Scan for the cell matching the given text and deliver its [x, y] coordinate at center. 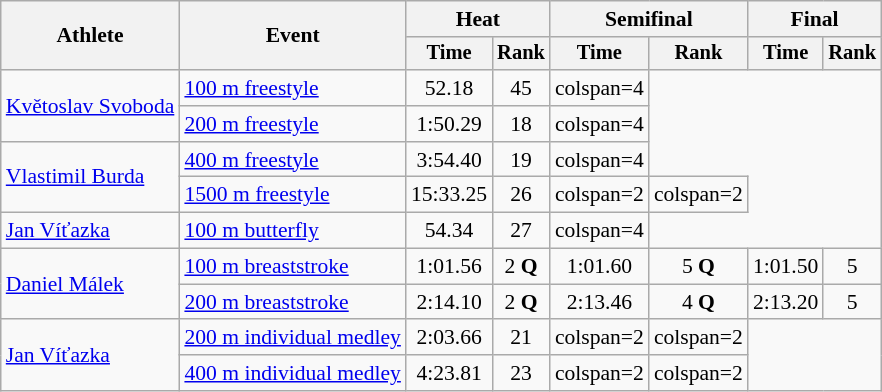
2:14.10 [449, 302]
27 [521, 231]
4 Q [698, 302]
21 [521, 338]
400 m individual medley [292, 373]
1500 m freestyle [292, 195]
15:33.25 [449, 195]
200 m breaststroke [292, 302]
100 m breaststroke [292, 267]
1:01.60 [600, 267]
Květoslav Svoboda [90, 106]
1:50.29 [449, 124]
Daniel Málek [90, 284]
18 [521, 124]
3:54.40 [449, 160]
Event [292, 36]
200 m freestyle [292, 124]
100 m freestyle [292, 88]
Final [814, 19]
5 Q [698, 267]
Semifinal [649, 19]
2:13.46 [600, 302]
19 [521, 160]
52.18 [449, 88]
1:01.50 [786, 267]
200 m individual medley [292, 338]
2:03.66 [449, 338]
400 m freestyle [292, 160]
2:13.20 [786, 302]
Heat [478, 19]
1:01.56 [449, 267]
45 [521, 88]
100 m butterfly [292, 231]
23 [521, 373]
54.34 [449, 231]
Athlete [90, 36]
4:23.81 [449, 373]
Vlastimil Burda [90, 178]
26 [521, 195]
